Capture the cell that displays the provided text and extract its (X, Y) central coordinate. 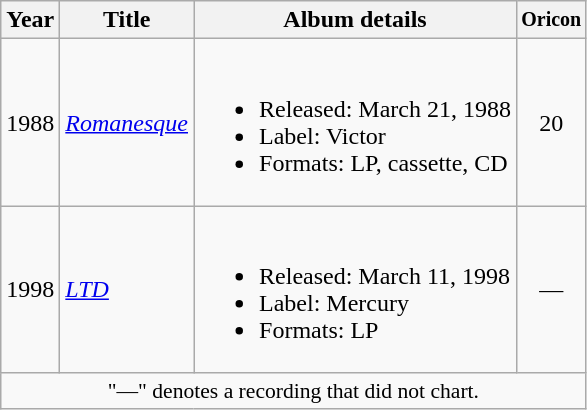
20 (552, 122)
1988 (30, 122)
— (552, 290)
Title (127, 20)
Released: March 11, 1998Label: MercuryFormats: LP (356, 290)
"—" denotes a recording that did not chart. (294, 391)
1998 (30, 290)
Album details (356, 20)
LTD (127, 290)
Year (30, 20)
Romanesque (127, 122)
Released: March 21, 1988Label: VictorFormats: LP, cassette, CD (356, 122)
Oricon (552, 20)
